Output the [X, Y] coordinate of the center of the cell containing the given text.  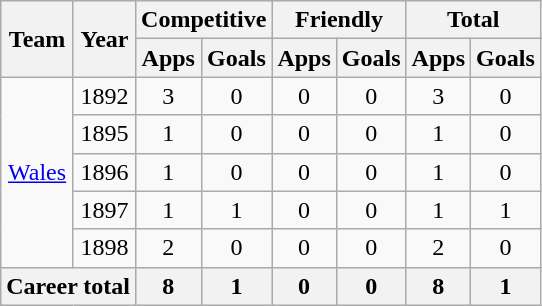
Competitive [204, 20]
Friendly [339, 20]
Team [38, 39]
1895 [104, 134]
1897 [104, 210]
Year [104, 39]
Total [473, 20]
1892 [104, 96]
1898 [104, 248]
Wales [38, 172]
1896 [104, 172]
Career total [68, 286]
